Locate the cell with the specified text and output its (x, y) center coordinate. 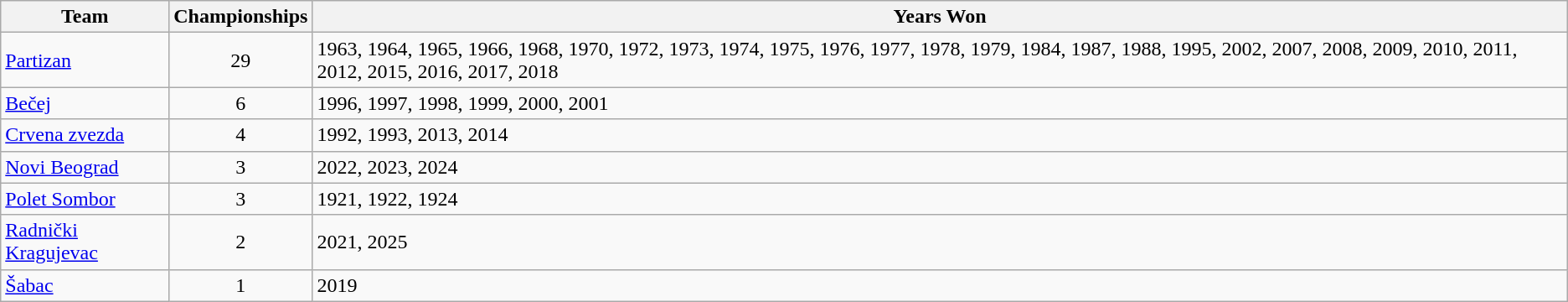
Partizan (85, 60)
2022, 2023, 2024 (940, 167)
Years Won (940, 17)
4 (241, 135)
1992, 1993, 2013, 2014 (940, 135)
29 (241, 60)
Šabac (85, 285)
Radnički Kragujevac (85, 242)
Novi Beograd (85, 167)
Crvena zvezda (85, 135)
1996, 1997, 1998, 1999, 2000, 2001 (940, 103)
6 (241, 103)
2019 (940, 285)
Bečej (85, 103)
Championships (241, 17)
2021, 2025 (940, 242)
Polet Sombor (85, 199)
Team (85, 17)
1 (241, 285)
1921, 1922, 1924 (940, 199)
2 (241, 242)
